Capture the cell that displays the provided text and extract its (x, y) central coordinate. 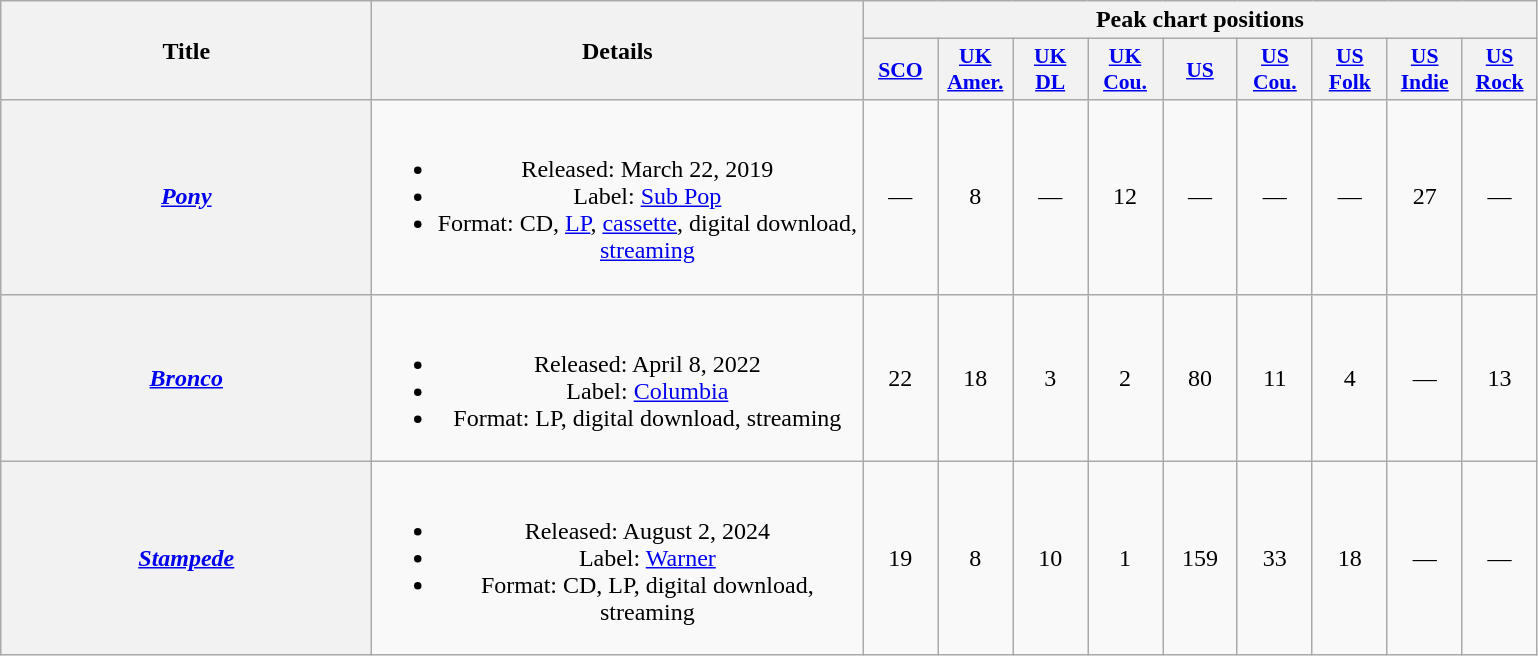
2 (1126, 378)
Released: March 22, 2019Label: Sub PopFormat: CD, LP, cassette, digital download, streaming (618, 197)
Title (186, 50)
27 (1424, 197)
Bronco (186, 378)
USIndie (1424, 70)
Details (618, 50)
80 (1200, 378)
1 (1126, 558)
19 (900, 558)
Peak chart positions (1200, 20)
12 (1126, 197)
US (1200, 70)
UKAmer. (976, 70)
Stampede (186, 558)
UKCou. (1126, 70)
Released: August 2, 2024Label: WarnerFormat: CD, LP, digital download, streaming (618, 558)
USCou. (1274, 70)
SCO (900, 70)
USRock (1500, 70)
33 (1274, 558)
10 (1050, 558)
Pony (186, 197)
22 (900, 378)
UKDL (1050, 70)
13 (1500, 378)
159 (1200, 558)
4 (1350, 378)
3 (1050, 378)
USFolk (1350, 70)
Released: April 8, 2022Label: ColumbiaFormat: LP, digital download, streaming (618, 378)
11 (1274, 378)
